Detect which cell encompasses the target text, then output its (x, y) center coordinate. 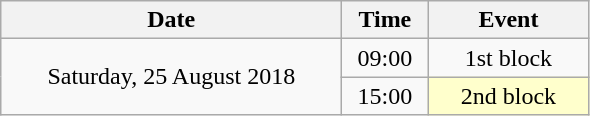
09:00 (385, 58)
1st block (508, 58)
Event (508, 20)
Date (172, 20)
15:00 (385, 96)
Saturday, 25 August 2018 (172, 77)
Time (385, 20)
2nd block (508, 96)
